Identify which cell holds the provided text, then report its (x, y) central coordinate. 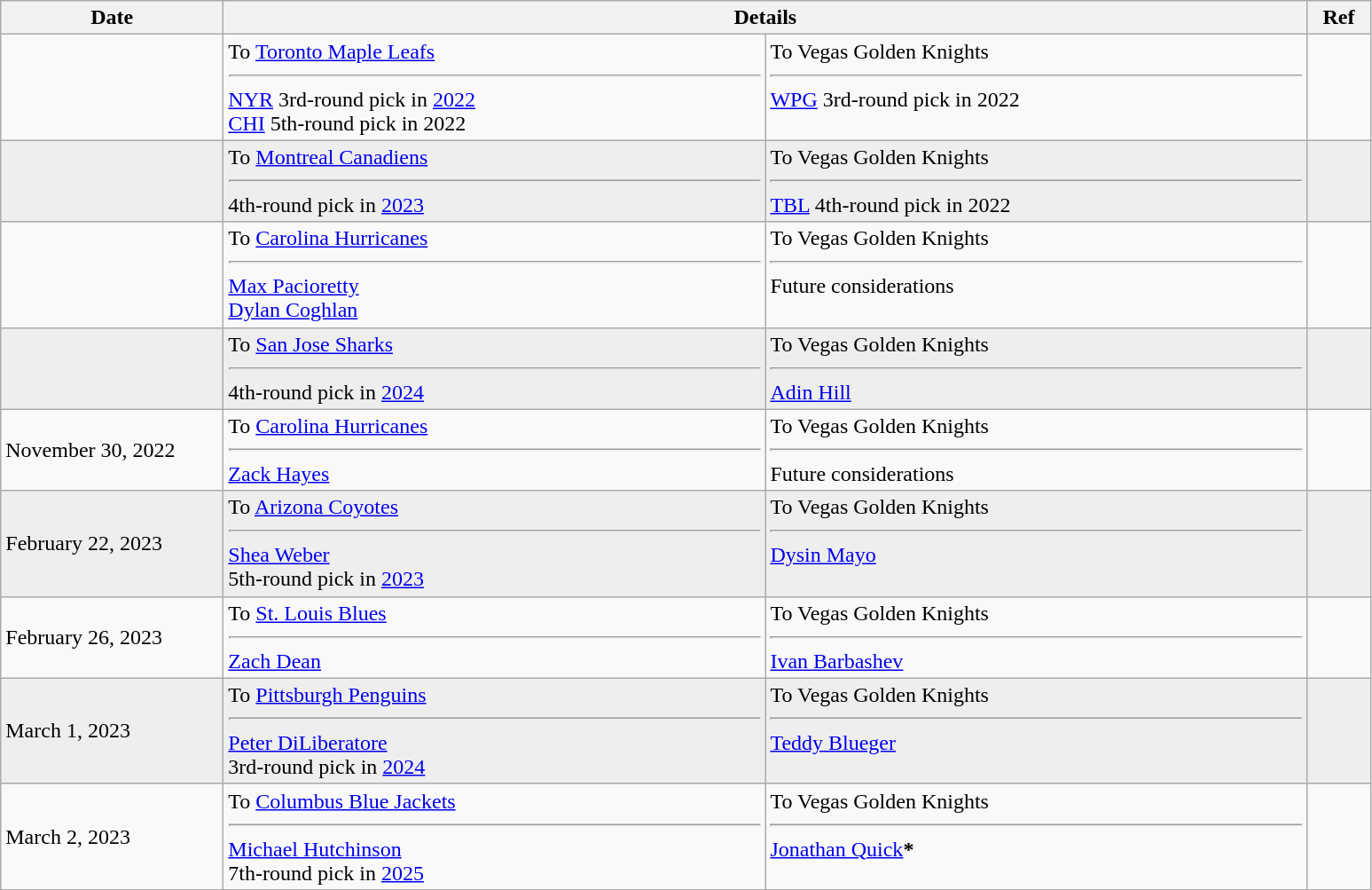
February 22, 2023 (112, 543)
To St. Louis BluesZach Dean (495, 637)
Details (765, 18)
To Columbus Blue JacketsMichael Hutchinson7th-round pick in 2025 (495, 836)
March 1, 2023 (112, 731)
Date (112, 18)
To Montreal Canadiens4th-round pick in 2023 (495, 181)
To Carolina HurricanesZack Hayes (495, 450)
To Toronto Maple LeafsNYR 3rd-round pick in 2022CHI 5th-round pick in 2022 (495, 87)
To Vegas Golden KnightsTeddy Blueger (1036, 731)
To Vegas Golden KnightsWPG 3rd-round pick in 2022 (1036, 87)
To Vegas Golden KnightsAdin Hill (1036, 368)
March 2, 2023 (112, 836)
February 26, 2023 (112, 637)
To Vegas Golden KnightsDysin Mayo (1036, 543)
To Arizona CoyotesShea Weber5th-round pick in 2023 (495, 543)
To Vegas Golden KnightsIvan Barbashev (1036, 637)
To San Jose Sharks4th-round pick in 2024 (495, 368)
November 30, 2022 (112, 450)
To Vegas Golden KnightsTBL 4th-round pick in 2022 (1036, 181)
Ref (1339, 18)
To Carolina HurricanesMax PaciorettyDylan Coghlan (495, 275)
To Pittsburgh PenguinsPeter DiLiberatore3rd-round pick in 2024 (495, 731)
To Vegas Golden KnightsJonathan Quick* (1036, 836)
